Find where the given text appears and provide that cell's center as (X, Y) coordinate. 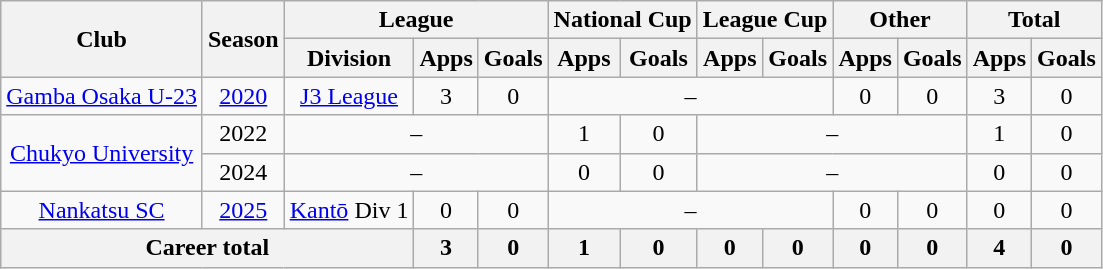
Chukyo University (102, 153)
Nankatsu SC (102, 210)
J3 League (349, 96)
National Cup (622, 20)
Gamba Osaka U-23 (102, 96)
2022 (243, 134)
2024 (243, 172)
4 (999, 248)
Kantō Div 1 (349, 210)
League Cup (765, 20)
Season (243, 39)
Total (1034, 20)
Club (102, 39)
Division (349, 58)
League (416, 20)
2020 (243, 96)
Other (900, 20)
Career total (208, 248)
2025 (243, 210)
